Return the [X, Y] coordinate for the center point of the cell that contains the specified text.  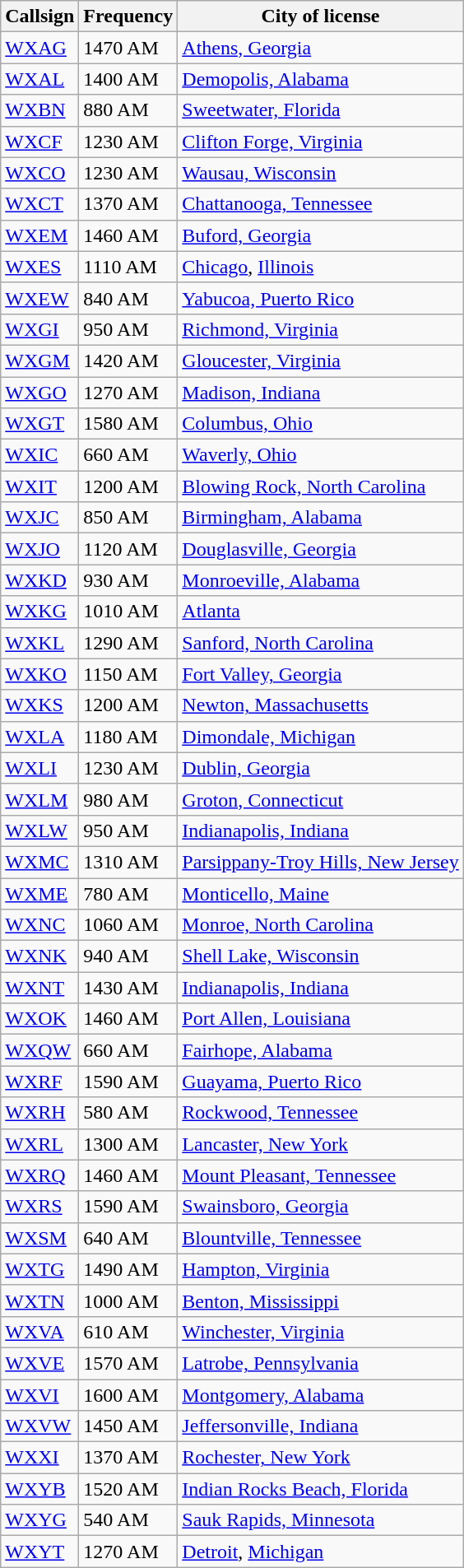
Wausau, Wisconsin [321, 173]
1520 AM [128, 1489]
WXQW [39, 1050]
WXNT [39, 988]
1060 AM [128, 925]
Douglasville, Georgia [321, 549]
1430 AM [128, 988]
WXTG [39, 1269]
1290 AM [128, 643]
WXRF [39, 1082]
WXCO [39, 173]
WXOK [39, 1019]
WXVE [39, 1363]
WXNC [39, 925]
Swainsboro, Georgia [321, 1207]
Waverly, Ohio [321, 455]
Indian Rocks Beach, Florida [321, 1489]
Fairhope, Alabama [321, 1050]
WXLI [39, 768]
WXLW [39, 831]
1420 AM [128, 361]
1400 AM [128, 79]
WXJO [39, 549]
WXGM [39, 361]
Port Allen, Louisiana [321, 1019]
WXGI [39, 329]
WXVW [39, 1426]
WXYB [39, 1489]
Birmingham, Alabama [321, 518]
840 AM [128, 298]
Atlanta [321, 612]
WXBN [39, 110]
WXLM [39, 799]
Demopolis, Alabama [321, 79]
1300 AM [128, 1144]
1310 AM [128, 862]
WXKS [39, 705]
WXCF [39, 142]
Mount Pleasant, Tennessee [321, 1175]
1110 AM [128, 267]
1580 AM [128, 424]
WXME [39, 893]
Blountville, Tennessee [321, 1238]
WXVI [39, 1395]
940 AM [128, 956]
WXIC [39, 455]
Clifton Forge, Virginia [321, 142]
WXRL [39, 1144]
Winchester, Virginia [321, 1332]
1120 AM [128, 549]
1600 AM [128, 1395]
WXSM [39, 1238]
930 AM [128, 580]
540 AM [128, 1520]
WXES [39, 267]
WXJC [39, 518]
Sauk Rapids, Minnesota [321, 1520]
WXAL [39, 79]
580 AM [128, 1113]
Monroeville, Alabama [321, 580]
1000 AM [128, 1300]
1490 AM [128, 1269]
Monroe, North Carolina [321, 925]
1470 AM [128, 48]
WXYG [39, 1520]
Callsign [39, 16]
WXMC [39, 862]
1180 AM [128, 737]
WXKG [39, 612]
WXYT [39, 1552]
Dimondale, Michigan [321, 737]
980 AM [128, 799]
WXAG [39, 48]
WXEM [39, 235]
Richmond, Virginia [321, 329]
Lancaster, New York [321, 1144]
WXGT [39, 424]
WXKO [39, 674]
Guayama, Puerto Rico [321, 1082]
1150 AM [128, 674]
City of license [321, 16]
WXCT [39, 204]
Sanford, North Carolina [321, 643]
WXVA [39, 1332]
1570 AM [128, 1363]
Buford, Georgia [321, 235]
Groton, Connecticut [321, 799]
Newton, Massachusetts [321, 705]
Frequency [128, 16]
640 AM [128, 1238]
880 AM [128, 110]
Benton, Mississippi [321, 1300]
850 AM [128, 518]
Fort Valley, Georgia [321, 674]
WXEW [39, 298]
Monticello, Maine [321, 893]
610 AM [128, 1332]
1010 AM [128, 612]
Chattanooga, Tennessee [321, 204]
Sweetwater, Florida [321, 110]
Blowing Rock, North Carolina [321, 486]
Latrobe, Pennsylvania [321, 1363]
WXRS [39, 1207]
Dublin, Georgia [321, 768]
Athens, Georgia [321, 48]
WXKL [39, 643]
Yabucoa, Puerto Rico [321, 298]
Shell Lake, Wisconsin [321, 956]
WXIT [39, 486]
Madison, Indiana [321, 393]
780 AM [128, 893]
1450 AM [128, 1426]
WXNK [39, 956]
WXTN [39, 1300]
WXRQ [39, 1175]
Rockwood, Tennessee [321, 1113]
Parsippany-Troy Hills, New Jersey [321, 862]
Chicago, Illinois [321, 267]
WXRH [39, 1113]
Montgomery, Alabama [321, 1395]
WXLA [39, 737]
WXKD [39, 580]
Rochester, New York [321, 1458]
Jeffersonville, Indiana [321, 1426]
Gloucester, Virginia [321, 361]
Columbus, Ohio [321, 424]
Detroit, Michigan [321, 1552]
WXGO [39, 393]
Hampton, Virginia [321, 1269]
WXXI [39, 1458]
